Locate the cell with the specified text and output its [X, Y] center coordinate. 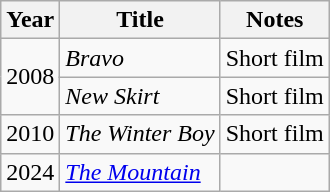
2008 [30, 77]
Notes [274, 20]
New Skirt [140, 96]
The Mountain [140, 172]
2024 [30, 172]
Bravo [140, 58]
Year [30, 20]
Title [140, 20]
The Winter Boy [140, 134]
2010 [30, 134]
